Output the [x, y] coordinate of the center of the cell containing the given text.  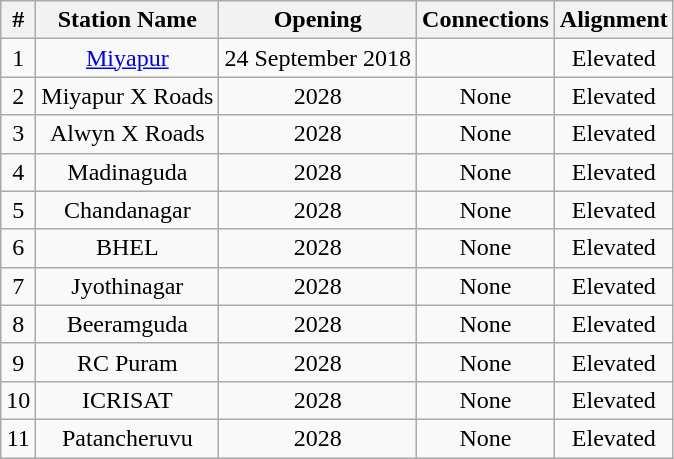
9 [18, 362]
6 [18, 248]
Patancheruvu [128, 438]
Miyapur X Roads [128, 96]
10 [18, 400]
Chandanagar [128, 210]
ICRISAT [128, 400]
Station Name [128, 20]
RC Puram [128, 362]
11 [18, 438]
Beeramguda [128, 324]
Alwyn X Roads [128, 134]
BHEL [128, 248]
2 [18, 96]
5 [18, 210]
1 [18, 58]
24 September 2018 [318, 58]
Jyothinagar [128, 286]
7 [18, 286]
4 [18, 172]
Opening [318, 20]
# [18, 20]
8 [18, 324]
Alignment [614, 20]
Miyapur [128, 58]
3 [18, 134]
Connections [486, 20]
Madinaguda [128, 172]
